Search for the cell housing the specified text and yield its (x, y) center coordinate. 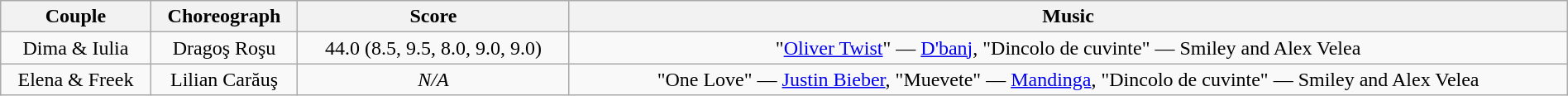
44.0 (8.5, 9.5, 8.0, 9.0, 9.0) (433, 48)
Couple (76, 17)
Dragoş Roşu (224, 48)
Lilian Carăuş (224, 79)
"Oliver Twist" — D'banj, "Dincolo de cuvinte" — Smiley and Alex Velea (1068, 48)
N/A (433, 79)
Score (433, 17)
Choreograph (224, 17)
Music (1068, 17)
Dima & Iulia (76, 48)
"One Love" — Justin Bieber, "Muevete" — Mandinga, "Dincolo de cuvinte" — Smiley and Alex Velea (1068, 79)
Elena & Freek (76, 79)
